Locate the cell with the specified text and output its [X, Y] center coordinate. 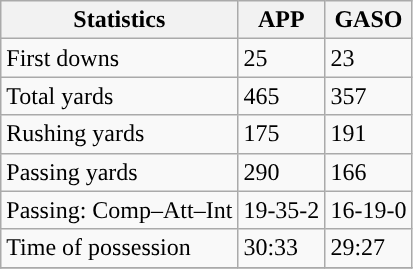
Passing: Comp–Att–Int [120, 210]
29:27 [368, 248]
Passing yards [120, 172]
Time of possession [120, 248]
175 [282, 134]
290 [282, 172]
465 [282, 96]
191 [368, 134]
Rushing yards [120, 134]
16-19-0 [368, 210]
23 [368, 58]
25 [282, 58]
GASO [368, 20]
357 [368, 96]
30:33 [282, 248]
19-35-2 [282, 210]
APP [282, 20]
166 [368, 172]
First downs [120, 58]
Total yards [120, 96]
Statistics [120, 20]
